Locate the cell with the specified text and output its (x, y) center coordinate. 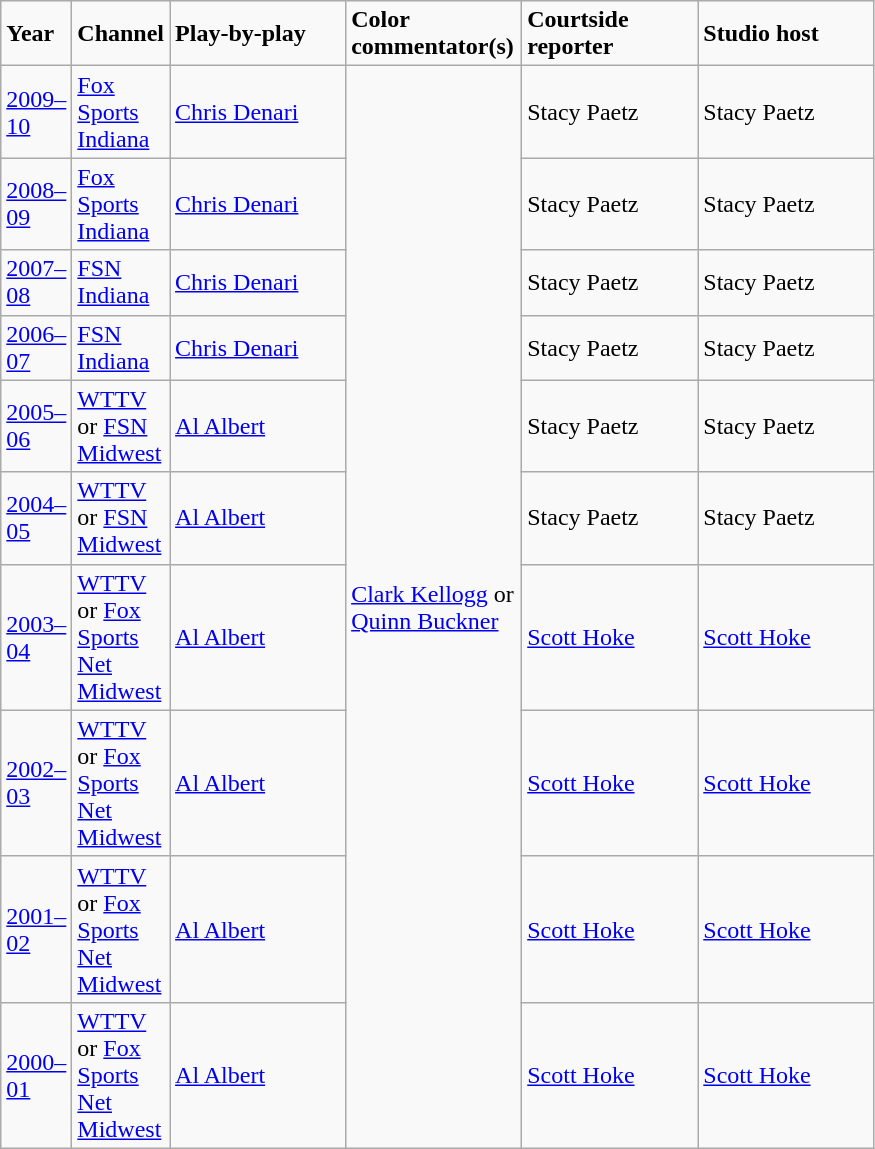
2005–06 (36, 426)
Studio host (786, 34)
2000–01 (36, 1075)
Year (36, 34)
Color commentator(s) (434, 34)
2008–09 (36, 204)
2006–07 (36, 348)
Play-by-play (258, 34)
2002–03 (36, 783)
2001–02 (36, 929)
Courtside reporter (610, 34)
2007–08 (36, 282)
2004–05 (36, 518)
2003–04 (36, 637)
Channel (121, 34)
2009–10 (36, 112)
Clark Kellogg or Quinn Buckner (434, 608)
